Extract the (X, Y) coordinate from the center of the cell holding the provided text.  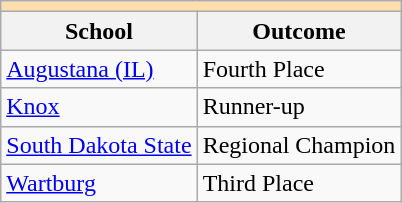
Outcome (299, 31)
Augustana (IL) (99, 69)
Knox (99, 107)
School (99, 31)
South Dakota State (99, 145)
Regional Champion (299, 145)
Third Place (299, 183)
Wartburg (99, 183)
Runner-up (299, 107)
Fourth Place (299, 69)
